Provide the [x, y] coordinate of the cell's center where the given text is located.  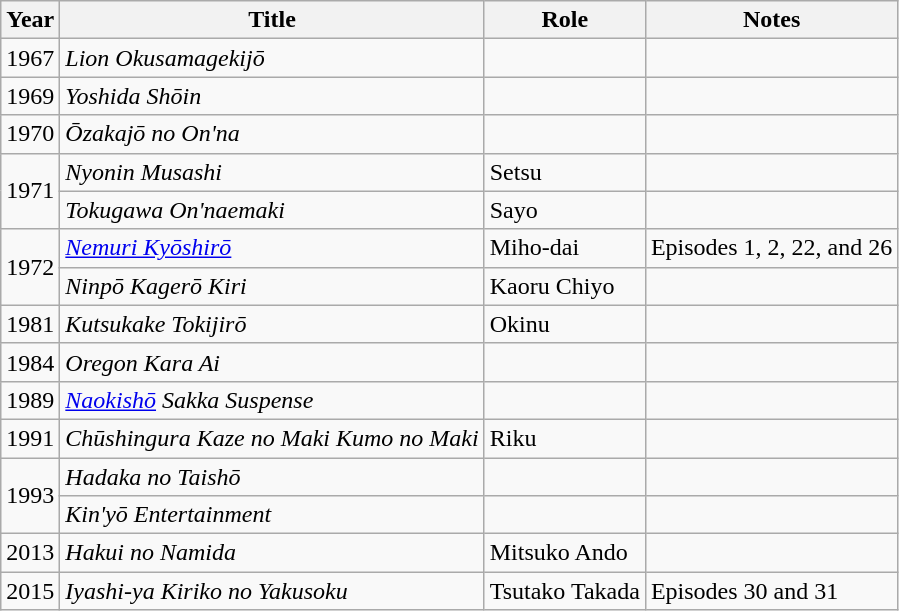
Episodes 1, 2, 22, and 26 [771, 248]
Setsu [564, 172]
Nyonin Musashi [272, 172]
Hadaka no Taishō [272, 477]
Ninpō Kagerō Kiri [272, 286]
1989 [30, 400]
Nemuri Kyōshirō [272, 248]
Notes [771, 20]
Oregon Kara Ai [272, 362]
1993 [30, 496]
Hakui no Namida [272, 553]
Riku [564, 438]
1981 [30, 324]
Year [30, 20]
2015 [30, 591]
Iyashi-ya Kiriko no Yakusoku [272, 591]
Ōzakajō no On'na [272, 134]
Okinu [564, 324]
Naokishō Sakka Suspense [272, 400]
1984 [30, 362]
1967 [30, 58]
Kutsukake Tokijirō [272, 324]
2013 [30, 553]
Tsutako Takada [564, 591]
Miho-dai [564, 248]
Role [564, 20]
Lion Okusamagekijō [272, 58]
1970 [30, 134]
Mitsuko Ando [564, 553]
Kaoru Chiyo [564, 286]
1969 [30, 96]
Yoshida Shōin [272, 96]
Chūshingura Kaze no Maki Kumo no Maki [272, 438]
1991 [30, 438]
Tokugawa On'naemaki [272, 210]
Sayo [564, 210]
Title [272, 20]
Episodes 30 and 31 [771, 591]
Kin'yō Entertainment [272, 515]
1971 [30, 191]
1972 [30, 267]
